For the text-containing cell, return its midpoint in (X, Y) coordinate format. 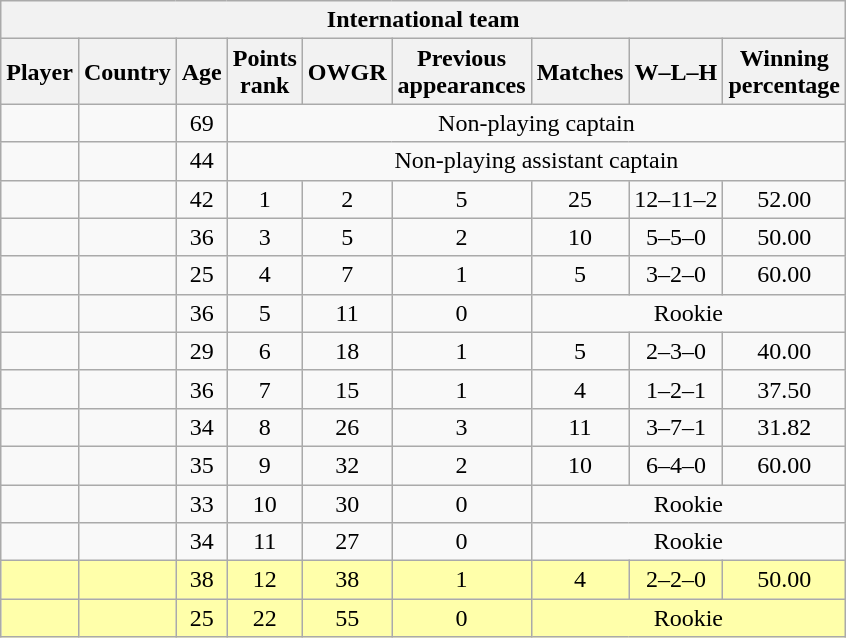
2–2–0 (676, 580)
37.50 (784, 389)
31.82 (784, 427)
35 (202, 465)
3–7–1 (676, 427)
6–4–0 (676, 465)
6 (264, 351)
18 (347, 351)
8 (264, 427)
30 (347, 503)
Age (202, 72)
3–2–0 (676, 275)
69 (202, 123)
OWGR (347, 72)
26 (347, 427)
12–11–2 (676, 199)
Country (127, 72)
Non-playing captain (536, 123)
15 (347, 389)
32 (347, 465)
Previousappearances (462, 72)
Pointsrank (264, 72)
40.00 (784, 351)
55 (347, 618)
42 (202, 199)
International team (424, 20)
22 (264, 618)
27 (347, 542)
Non-playing assistant captain (536, 161)
12 (264, 580)
29 (202, 351)
Player (40, 72)
44 (202, 161)
33 (202, 503)
52.00 (784, 199)
Winningpercentage (784, 72)
Matches (580, 72)
W–L–H (676, 72)
9 (264, 465)
5–5–0 (676, 237)
2–3–0 (676, 351)
1–2–1 (676, 389)
